From the cell containing the given text, extract its center point as (X, Y) coordinate. 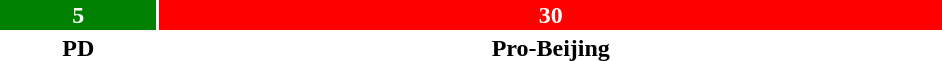
30 (551, 15)
5 (78, 15)
